Identify which cell holds the provided text, then report its (x, y) central coordinate. 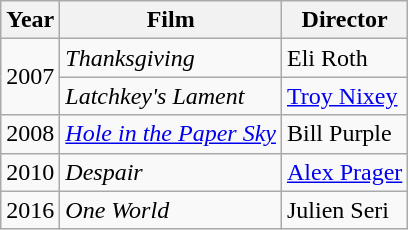
Hole in the Paper Sky (171, 134)
2007 (30, 77)
One World (171, 210)
Julien Seri (344, 210)
Troy Nixey (344, 96)
Thanksgiving (171, 58)
2008 (30, 134)
Despair (171, 172)
Bill Purple (344, 134)
2010 (30, 172)
Director (344, 20)
Year (30, 20)
Latchkey's Lament (171, 96)
2016 (30, 210)
Alex Prager (344, 172)
Film (171, 20)
Eli Roth (344, 58)
